Pinpoint the cell where the given text exists, returning its (x, y) midpoint coordinate. 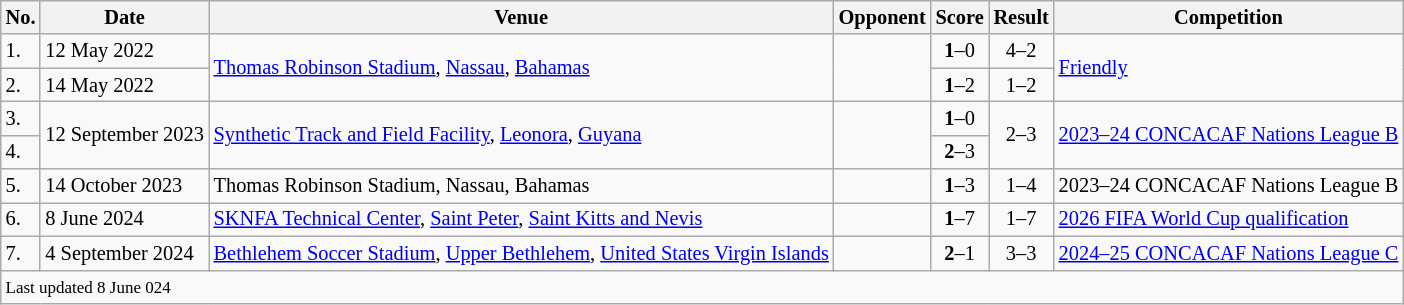
Synthetic Track and Field Facility, Leonora, Guyana (522, 134)
14 May 2022 (124, 85)
Score (960, 17)
Friendly (1229, 68)
12 September 2023 (124, 134)
Result (1022, 17)
4–2 (1022, 51)
Bethlehem Soccer Stadium, Upper Bethlehem, United States Virgin Islands (522, 253)
3–3 (1022, 253)
14 October 2023 (124, 186)
Competition (1229, 17)
2026 FIFA World Cup qualification (1229, 219)
1–3 (960, 186)
4 September 2024 (124, 253)
1–4 (1022, 186)
5. (21, 186)
Venue (522, 17)
7. (21, 253)
Opponent (882, 17)
Last updated 8 June 024 (702, 287)
Date (124, 17)
4. (21, 152)
12 May 2022 (124, 51)
8 June 2024 (124, 219)
1. (21, 51)
6. (21, 219)
2024–25 CONCACAF Nations League C (1229, 253)
No. (21, 17)
SKNFA Technical Center, Saint Peter, Saint Kitts and Nevis (522, 219)
3. (21, 118)
2–1 (960, 253)
2. (21, 85)
